Scan for the cell matching the given text and deliver its (X, Y) coordinate at center. 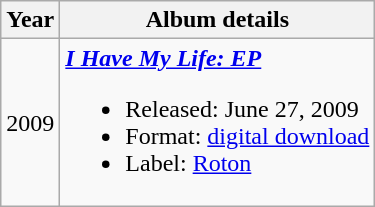
2009 (30, 122)
Album details (218, 20)
I Have My Life: EPReleased: June 27, 2009 Format: digital downloadLabel: Roton (218, 122)
Year (30, 20)
